Return (x, y) of the center of cell containing provided text 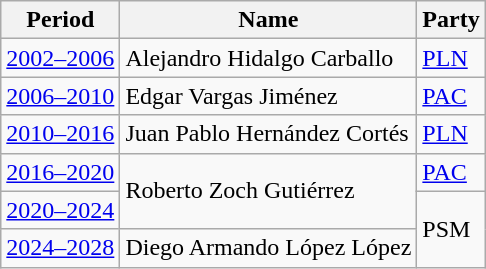
Roberto Zoch Gutiérrez (268, 191)
Period (60, 20)
Diego Armando López López (268, 248)
Alejandro Hidalgo Carballo (268, 58)
2020–2024 (60, 210)
2006–2010 (60, 96)
2024–2028 (60, 248)
PSM (451, 229)
Edgar Vargas Jiménez (268, 96)
2010–2016 (60, 134)
Name (268, 20)
Juan Pablo Hernández Cortés (268, 134)
2002–2006 (60, 58)
Party (451, 20)
2016–2020 (60, 172)
